For the text-containing cell, return its midpoint in (X, Y) coordinate format. 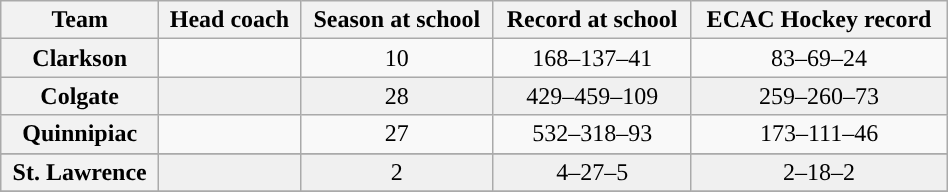
Colgate (80, 96)
83–69–24 (819, 58)
2–18–2 (819, 172)
St. Lawrence (80, 172)
Head coach (230, 20)
28 (396, 96)
Record at school (592, 20)
168–137–41 (592, 58)
Quinnipiac (80, 134)
173–111–46 (819, 134)
Season at school (396, 20)
429–459–109 (592, 96)
532–318–93 (592, 134)
259–260–73 (819, 96)
10 (396, 58)
27 (396, 134)
4–27–5 (592, 172)
2 (396, 172)
ECAC Hockey record (819, 20)
Team (80, 20)
Clarkson (80, 58)
